For the text-containing cell, return its midpoint in (X, Y) coordinate format. 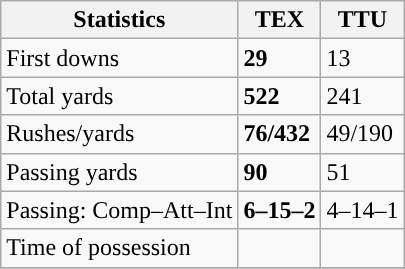
90 (280, 172)
49/190 (362, 134)
241 (362, 96)
First downs (120, 58)
4–14–1 (362, 210)
6–15–2 (280, 210)
Passing yards (120, 172)
TTU (362, 20)
Rushes/yards (120, 134)
13 (362, 58)
76/432 (280, 134)
522 (280, 96)
Passing: Comp–Att–Int (120, 210)
Time of possession (120, 248)
51 (362, 172)
Total yards (120, 96)
Statistics (120, 20)
TEX (280, 20)
29 (280, 58)
